Pinpoint the cell where the given text exists, returning its (x, y) midpoint coordinate. 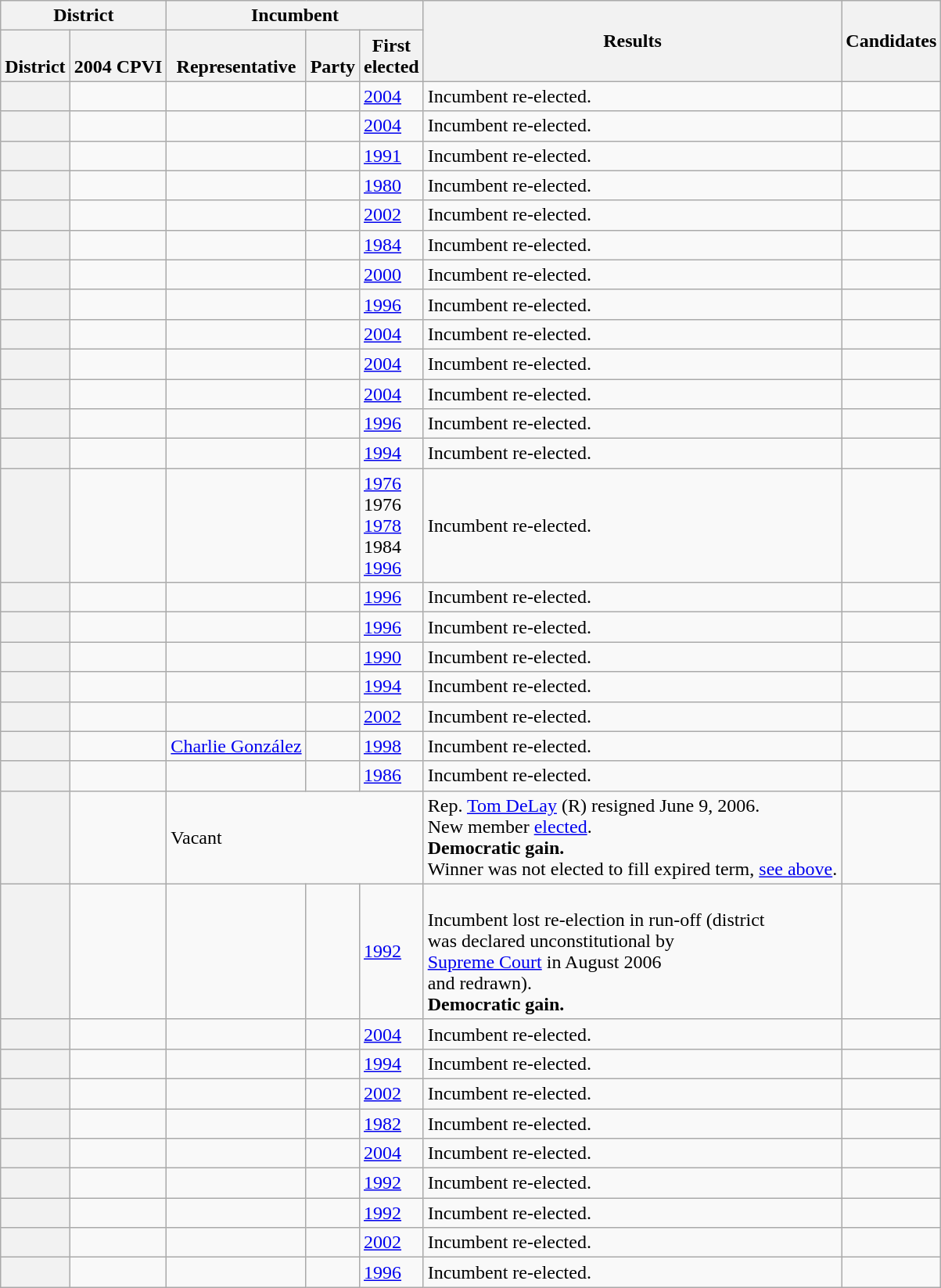
1984 (392, 245)
Charlie González (236, 746)
1982 (392, 1124)
2004 CPVI (118, 56)
Results (632, 41)
1991 (392, 156)
Representative (236, 56)
Party (332, 56)
1986 (392, 776)
Rep. Tom DeLay (R) resigned June 9, 2006.New member elected.Democratic gain.Winner was not elected to fill expired term, see above. (632, 837)
1980 (392, 185)
2000 (392, 274)
Incumbent (295, 16)
1976 1976 19781984 1996 (392, 526)
1998 (392, 746)
Candidates (892, 41)
Firstelected (392, 56)
Vacant (295, 837)
1990 (392, 657)
Incumbent lost re-election in run-off (districtwas declared unconstitutional bySupreme Court in August 2006and redrawn).Democratic gain. (632, 951)
